Provide the [x, y] coordinate of the cell's center where the given text is located.  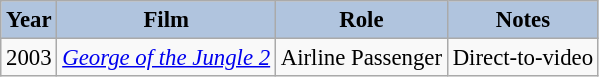
Direct-to-video [522, 58]
Notes [522, 20]
2003 [29, 58]
Role [361, 20]
Film [166, 20]
Year [29, 20]
George of the Jungle 2 [166, 58]
Airline Passenger [361, 58]
